Locate the cell with the specified text and output its (x, y) center coordinate. 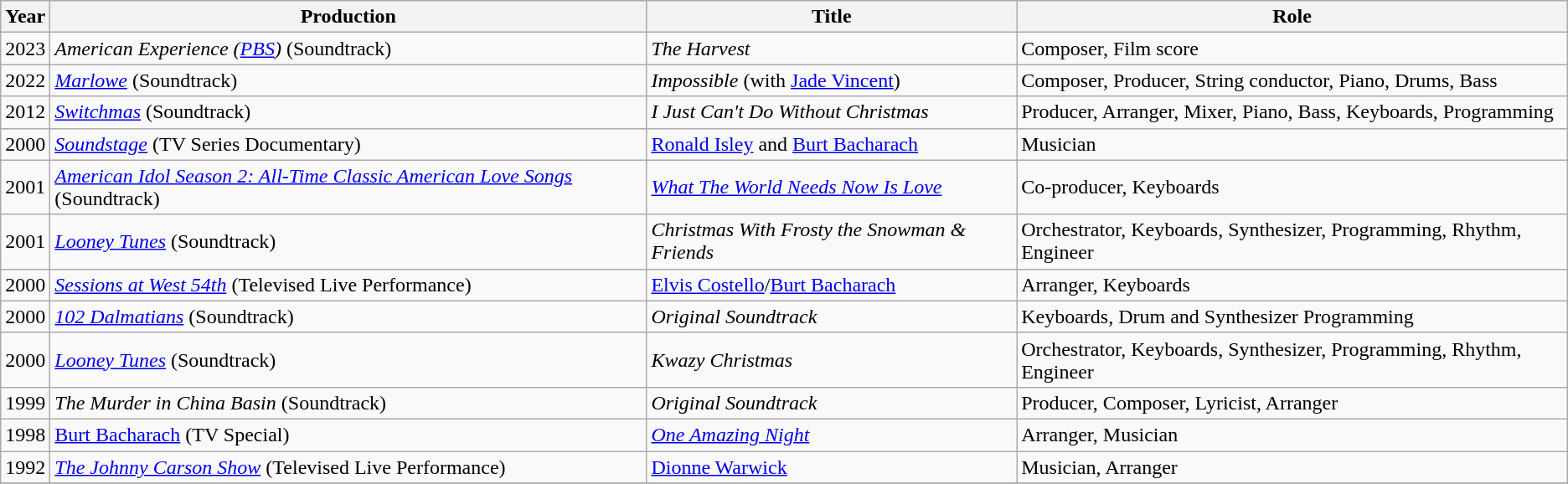
One Amazing Night (832, 435)
Title (832, 17)
Switchmas (Soundtrack) (348, 112)
Kwazy Christmas (832, 360)
Musician (1292, 144)
American Experience (PBS) (Soundtrack) (348, 49)
Arranger, Musician (1292, 435)
1998 (25, 435)
2022 (25, 80)
The Johnny Carson Show (Televised Live Performance) (348, 466)
Elvis Costello/Burt Bacharach (832, 285)
Keyboards, Drum and Synthesizer Programming (1292, 317)
Ronald Isley and Burt Bacharach (832, 144)
Composer, Film score (1292, 49)
102 Dalmatians (Soundtrack) (348, 317)
Dionne Warwick (832, 466)
I Just Can't Do Without Christmas (832, 112)
Impossible (with Jade Vincent) (832, 80)
Sessions at West 54th (Televised Live Performance) (348, 285)
What The World Needs Now Is Love (832, 188)
Christmas With Frosty the Snowman & Friends (832, 241)
Role (1292, 17)
2012 (25, 112)
Marlowe (Soundtrack) (348, 80)
The Murder in China Basin (Soundtrack) (348, 403)
Year (25, 17)
Co-producer, Keyboards (1292, 188)
Soundstage (TV Series Documentary) (348, 144)
American Idol Season 2: All-Time Classic American Love Songs (Soundtrack) (348, 188)
Producer, Composer, Lyricist, Arranger (1292, 403)
Producer, Arranger, Mixer, Piano, Bass, Keyboards, Programming (1292, 112)
Arranger, Keyboards (1292, 285)
1992 (25, 466)
Composer, Producer, String conductor, Piano, Drums, Bass (1292, 80)
2023 (25, 49)
The Harvest (832, 49)
Production (348, 17)
Burt Bacharach (TV Special) (348, 435)
Musician, Arranger (1292, 466)
1999 (25, 403)
